Search for the cell housing the specified text and yield its (X, Y) center coordinate. 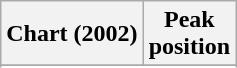
Chart (2002) (72, 34)
Peakposition (189, 34)
